Return the (X, Y) coordinate for the center point of the cell that contains the specified text.  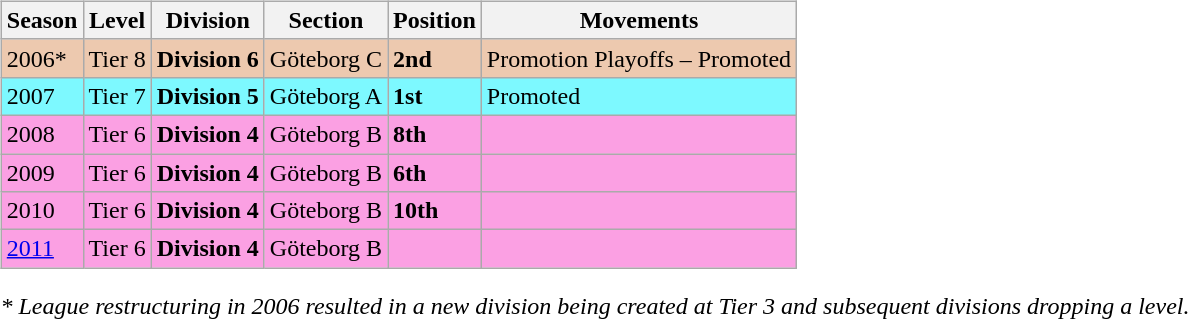
Promotion Playoffs – Promoted (638, 58)
2007 (42, 96)
Section (326, 20)
1st (435, 96)
Level (117, 20)
2011 (42, 249)
Position (435, 20)
Division 6 (208, 58)
6th (435, 173)
Movements (638, 20)
Division (208, 20)
Promoted (638, 96)
2nd (435, 58)
Göteborg A (326, 96)
2009 (42, 173)
Season (42, 20)
Division 5 (208, 96)
2006* (42, 58)
8th (435, 134)
Tier 7 (117, 96)
10th (435, 211)
Göteborg C (326, 58)
2008 (42, 134)
2010 (42, 211)
Tier 8 (117, 58)
